Detect which cell encompasses the target text, then output its (x, y) center coordinate. 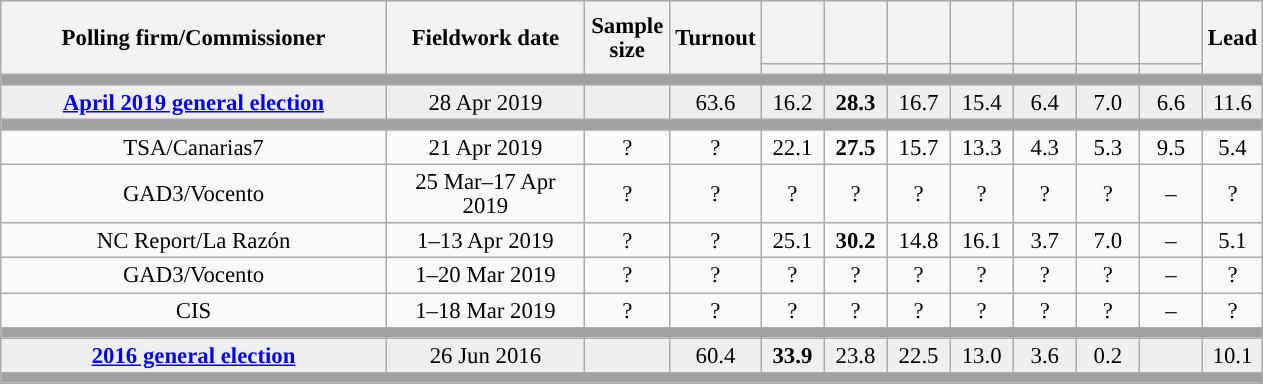
Polling firm/Commissioner (194, 38)
15.4 (982, 102)
63.6 (716, 102)
25.1 (792, 242)
5.1 (1232, 242)
25 Mar–17 Apr 2019 (485, 194)
27.5 (856, 148)
CIS (194, 310)
33.9 (792, 356)
10.1 (1232, 356)
4.3 (1044, 148)
60.4 (716, 356)
28 Apr 2019 (485, 102)
1–20 Mar 2019 (485, 276)
TSA/Canarias7 (194, 148)
2016 general election (194, 356)
15.7 (918, 148)
Fieldwork date (485, 38)
3.7 (1044, 242)
6.6 (1170, 102)
28.3 (856, 102)
16.1 (982, 242)
22.1 (792, 148)
13.3 (982, 148)
6.4 (1044, 102)
11.6 (1232, 102)
0.2 (1108, 356)
NC Report/La Razón (194, 242)
5.3 (1108, 148)
Turnout (716, 38)
21 Apr 2019 (485, 148)
9.5 (1170, 148)
5.4 (1232, 148)
16.7 (918, 102)
22.5 (918, 356)
Lead (1232, 38)
13.0 (982, 356)
3.6 (1044, 356)
26 Jun 2016 (485, 356)
April 2019 general election (194, 102)
14.8 (918, 242)
16.2 (792, 102)
1–13 Apr 2019 (485, 242)
1–18 Mar 2019 (485, 310)
30.2 (856, 242)
Sample size (627, 38)
23.8 (856, 356)
